Detect which cell encompasses the target text, then output its (X, Y) center coordinate. 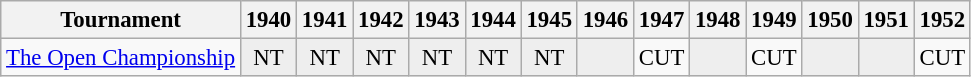
1944 (493, 20)
1948 (718, 20)
1943 (437, 20)
1942 (381, 20)
1952 (942, 20)
1947 (661, 20)
1951 (886, 20)
1945 (549, 20)
The Open Championship (121, 58)
1950 (830, 20)
1941 (325, 20)
1949 (774, 20)
1940 (268, 20)
1946 (605, 20)
Tournament (121, 20)
